Capture the cell that displays the provided text and extract its [X, Y] central coordinate. 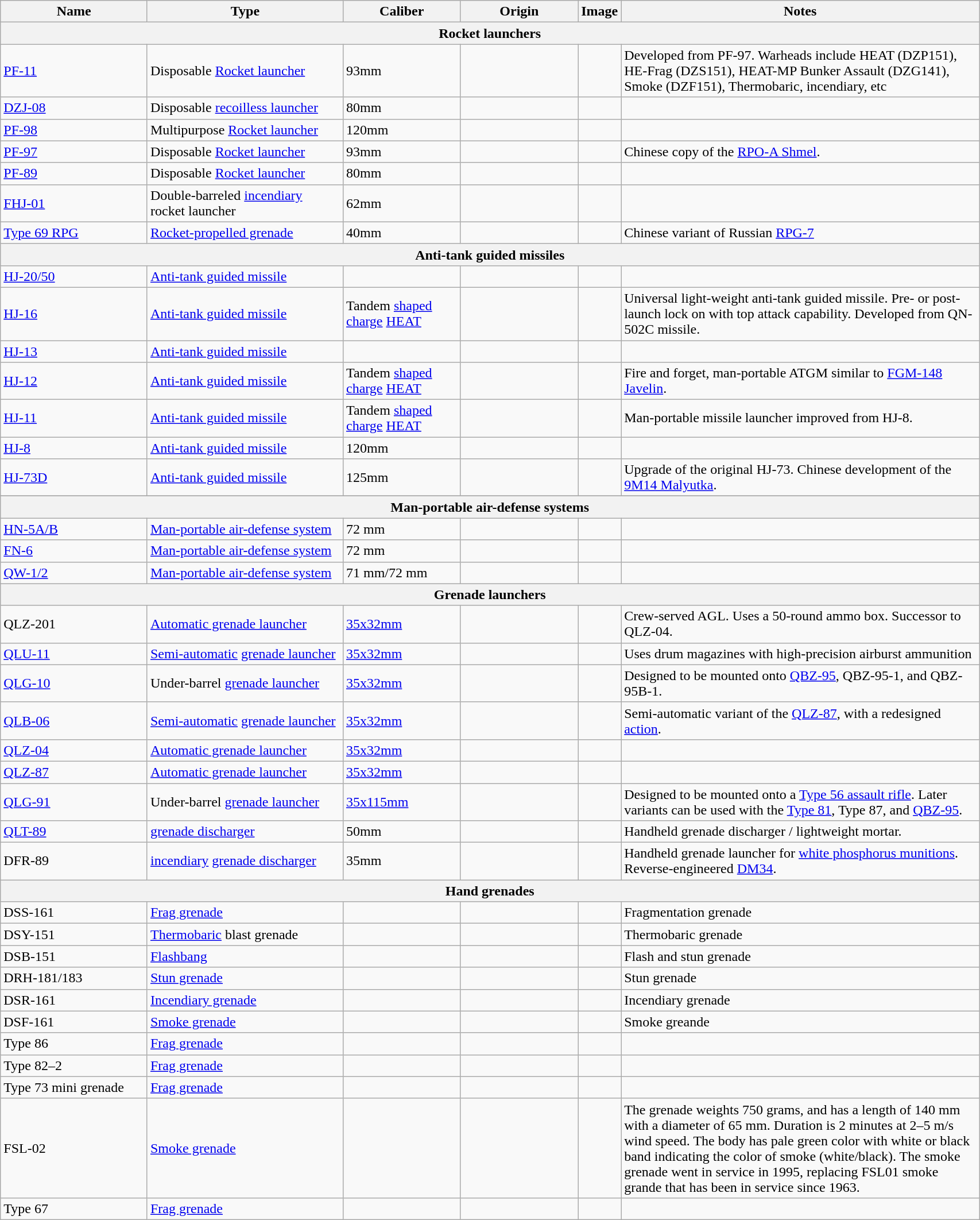
FSL-02 [74, 1148]
Uses drum magazines with high-precision airburst ammunition [800, 654]
Developed from PF-97. Warheads include HEAT (DZP151), HE-Frag (DZS151), HEAT-MP Bunker Assault (DZG141), Smoke (DZF151), Thermobaric, incendiary, etc [800, 71]
Thermobaric grenade [800, 935]
Designed to be mounted onto QBZ-95, QBZ-95-1, and QBZ-95B-1. [800, 684]
40mm [402, 233]
35x115mm [402, 802]
Multipurpose Rocket launcher [245, 130]
Notes [800, 11]
incendiary grenade discharger [245, 862]
PF-97 [74, 152]
Name [74, 11]
HJ-8 [74, 448]
HJ-16 [74, 314]
QW-1/2 [74, 573]
Flashbang [245, 956]
HN-5A/B [74, 529]
QLZ-201 [74, 624]
Man-portable missile launcher improved from HJ-8. [800, 418]
Smoke greande [800, 1022]
DSS-161 [74, 913]
Flash and stun grenade [800, 956]
HJ-13 [74, 351]
QLT-89 [74, 832]
Disposable recoilless launcher [245, 108]
Caliber [402, 11]
Fire and forget, man-portable ATGM similar to FGM-148 Javelin. [800, 381]
71 mm/72 mm [402, 573]
QLZ-04 [74, 750]
Type 67 [74, 1209]
FHJ-01 [74, 203]
Origin [519, 11]
grenade discharger [245, 832]
Semi-automatic variant of the QLZ-87, with a redesigned action. [800, 720]
Type 69 RPG [74, 233]
50mm [402, 832]
Fragmentation grenade [800, 913]
Hand grenades [490, 891]
125mm [402, 478]
HJ-20/50 [74, 276]
Universal light-weight anti-tank guided missile. Pre- or post-launch lock on with top attack capability. Developed from QN-502C missile. [800, 314]
Image [599, 11]
Rocket-propelled grenade [245, 233]
HJ-73D [74, 478]
DFR-89 [74, 862]
QLB-06 [74, 720]
Crew-served AGL. Uses a 50-round ammo box. Successor to QLZ-04. [800, 624]
QLG-91 [74, 802]
DZJ-08 [74, 108]
Type [245, 11]
QLG-10 [74, 684]
HJ-12 [74, 381]
Type 73 mini grenade [74, 1087]
Upgrade of the original HJ-73. Chinese development of the 9M14 Malyutka. [800, 478]
Handheld grenade launcher for white phosphorus munitions. Reverse-engineered DM34. [800, 862]
PF-98 [74, 130]
PF-89 [74, 173]
Man-portable air-defense systems [490, 507]
Type 82–2 [74, 1065]
DRH-181/183 [74, 978]
Thermobaric blast grenade [245, 935]
Designed to be mounted onto a Type 56 assault rifle. Later variants can be used with the Type 81, Type 87, and QBZ-95. [800, 802]
DSB-151 [74, 956]
Double-barreled incendiary rocket launcher [245, 203]
FN-6 [74, 551]
QLZ-87 [74, 772]
35mm [402, 862]
62mm [402, 203]
Chinese copy of the RPO-A Shmel. [800, 152]
DSF-161 [74, 1022]
PF-11 [74, 71]
Grenade launchers [490, 594]
HJ-11 [74, 418]
Rocket launchers [490, 33]
DSR-161 [74, 1000]
Handheld grenade discharger / lightweight mortar. [800, 832]
Chinese variant of Russian RPG-7 [800, 233]
Type 86 [74, 1044]
QLU-11 [74, 654]
DSY-151 [74, 935]
Anti-tank guided missiles [490, 254]
